Output the (X, Y) coordinate of the center of the cell containing the given text.  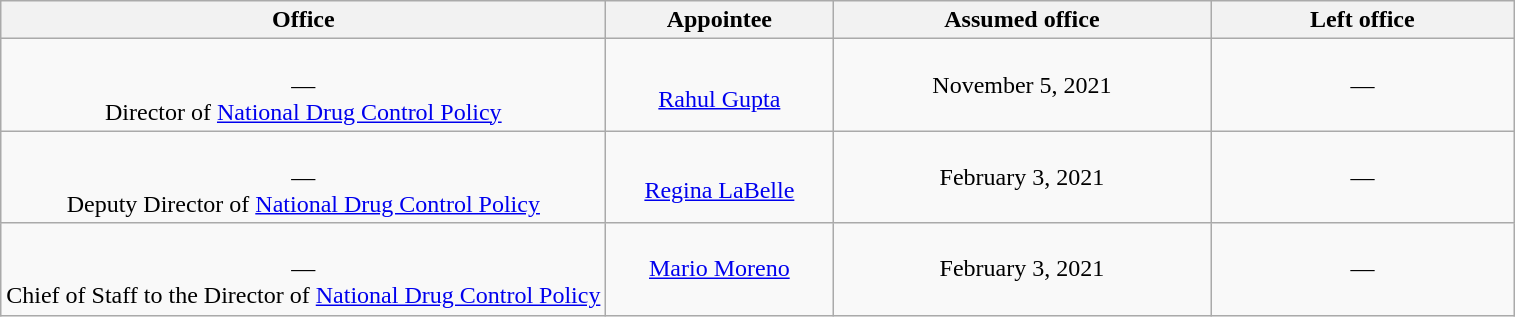
Regina LaBelle (720, 177)
—Director of National Drug Control Policy (304, 85)
November 5, 2021 (1022, 85)
Left office (1362, 20)
Appointee (720, 20)
Rahul Gupta (720, 85)
Office (304, 20)
—Chief of Staff to the Director of National Drug Control Policy (304, 269)
Assumed office (1022, 20)
—Deputy Director of National Drug Control Policy (304, 177)
Mario Moreno (720, 269)
